Extract the [x, y] coordinate from the center of the cell holding the provided text.  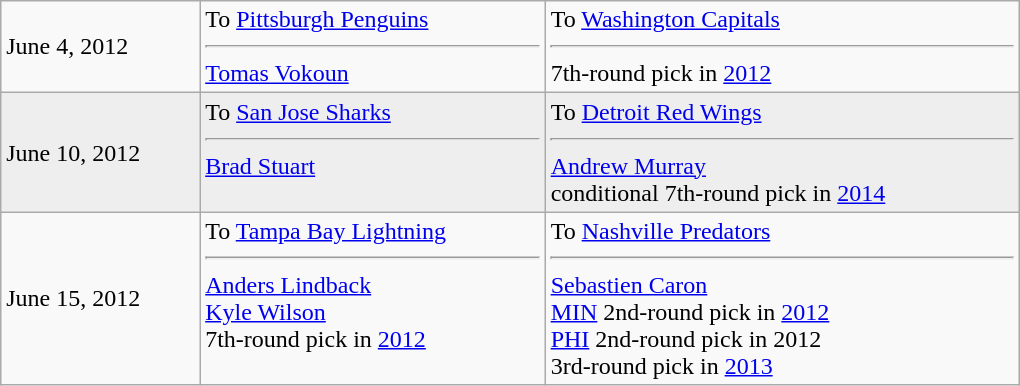
To San Jose SharksBrad Stuart [372, 152]
To Pittsburgh PenguinsTomas Vokoun [372, 47]
To Tampa Bay LightningAnders LindbackKyle Wilson7th-round pick in 2012 [372, 298]
June 10, 2012 [100, 152]
To Washington Capitals7th-round pick in 2012 [782, 47]
To Nashville PredatorsSebastien CaronMIN 2nd-round pick in 2012PHI 2nd-round pick in 2012 3rd-round pick in 2013 [782, 298]
June 15, 2012 [100, 298]
To Detroit Red WingsAndrew Murrayconditional 7th-round pick in 2014 [782, 152]
June 4, 2012 [100, 47]
